Determine the [X, Y] coordinate at the center of the cell enclosing the given text.  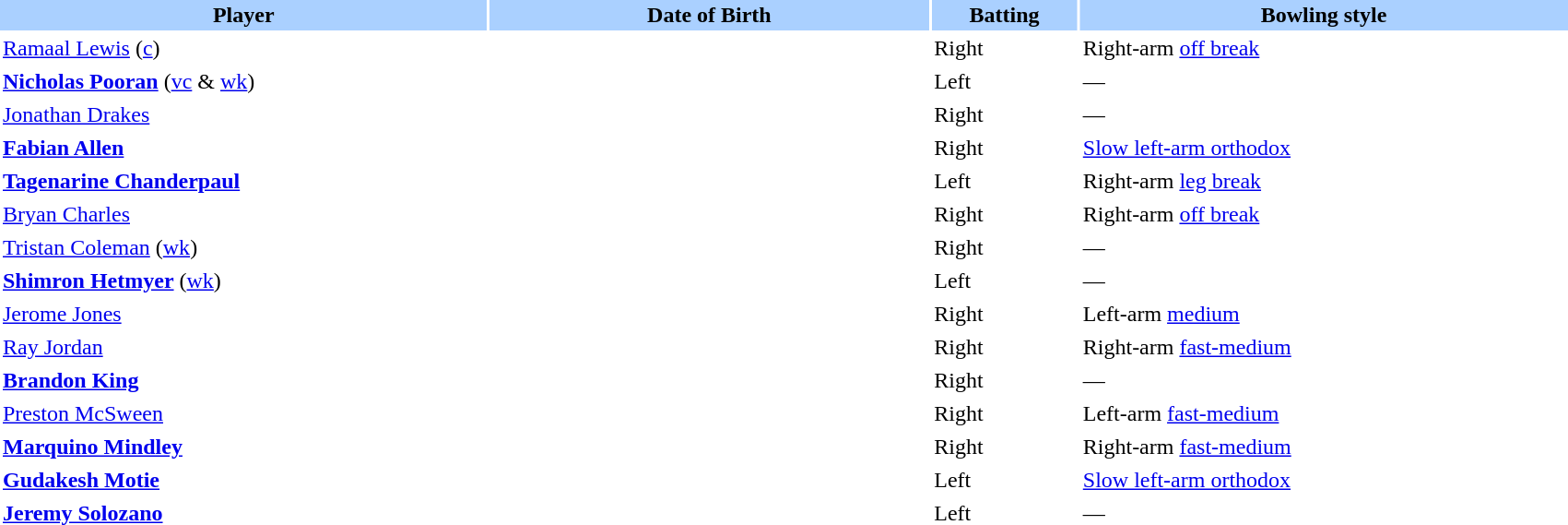
Marquino Mindley [243, 447]
Shimron Hetmyer (wk) [243, 280]
Preston McSween [243, 413]
Ray Jordan [243, 347]
Right-arm leg break [1324, 181]
Ramaal Lewis (c) [243, 48]
Batting [1005, 15]
Jonathan Drakes [243, 114]
Gudakesh Motie [243, 480]
Brandon King [243, 380]
Date of Birth [710, 15]
Tagenarine Chanderpaul [243, 181]
Player [243, 15]
Nicholas Pooran (vc & wk) [243, 81]
Left-arm medium [1324, 314]
Bowling style [1324, 15]
Fabian Allen [243, 148]
Jerome Jones [243, 314]
Left-arm fast-medium [1324, 413]
Bryan Charles [243, 214]
Tristan Coleman (wk) [243, 247]
